Capture the cell that displays the provided text and extract its [X, Y] central coordinate. 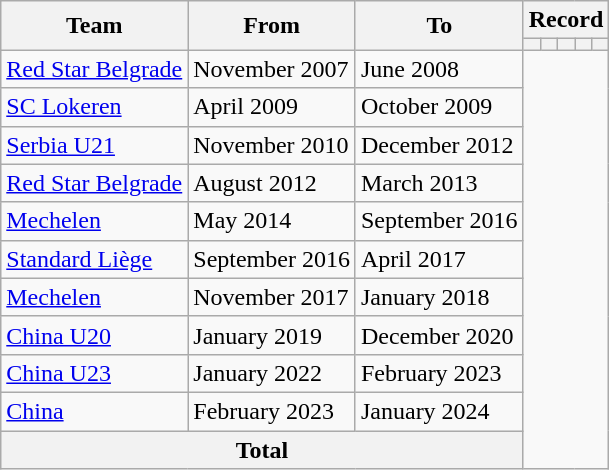
Standard Liège [94, 259]
Serbia U21 [94, 145]
December 2012 [439, 145]
Team [94, 26]
November 2007 [272, 69]
SC Lokeren [94, 107]
November 2010 [272, 145]
January 2024 [439, 411]
March 2013 [439, 183]
May 2014 [272, 221]
January 2019 [272, 335]
Total [262, 449]
December 2020 [439, 335]
April 2017 [439, 259]
Record [566, 20]
To [439, 26]
China U20 [94, 335]
January 2018 [439, 297]
June 2008 [439, 69]
October 2009 [439, 107]
November 2017 [272, 297]
April 2009 [272, 107]
January 2022 [272, 373]
China U23 [94, 373]
China [94, 411]
From [272, 26]
August 2012 [272, 183]
